Provide the [X, Y] coordinate of the cell's center where the given text is located.  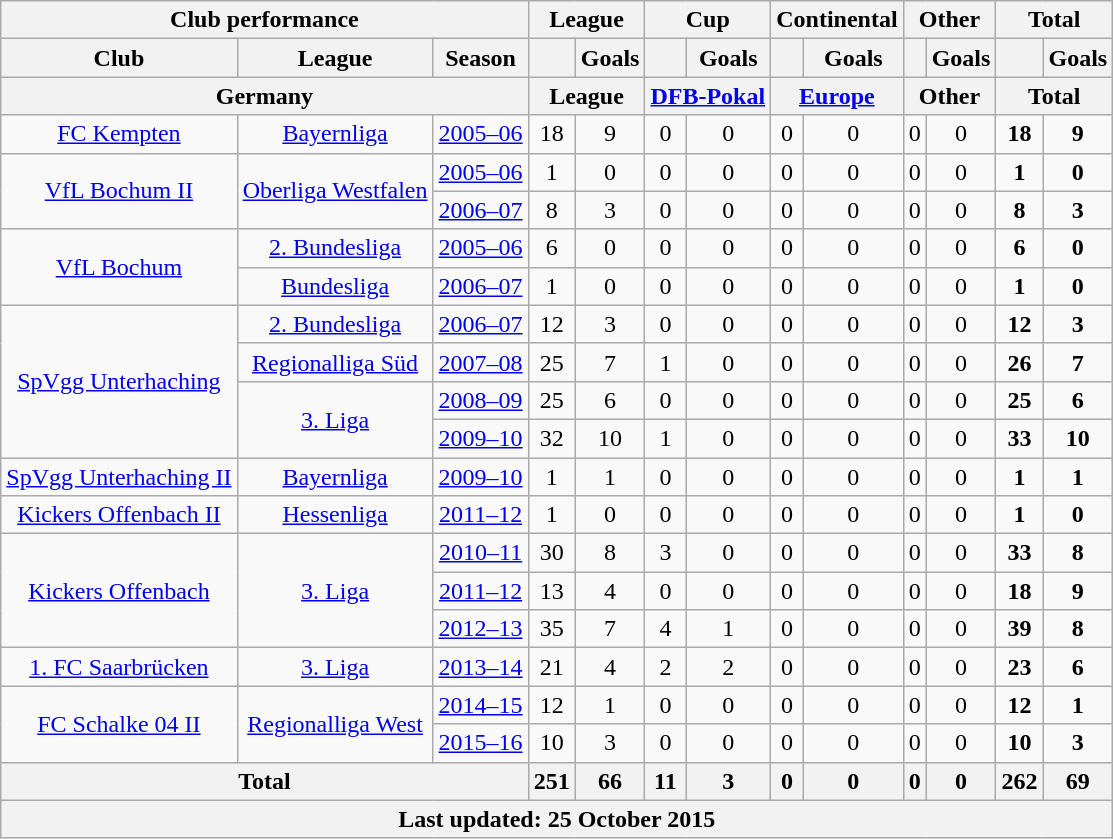
Kickers Offenbach II [119, 515]
66 [610, 781]
DFB-Pokal [708, 96]
Cup [708, 20]
13 [552, 591]
1. FC Saarbrücken [119, 667]
Hessenliga [335, 515]
VfL Bochum II [119, 191]
SpVgg Unterhaching [119, 381]
2008–09 [480, 400]
Regionalliga Süd [335, 362]
Bundesliga [335, 286]
69 [1078, 781]
Continental [837, 20]
23 [1020, 667]
FC Schalke 04 II [119, 724]
2013–14 [480, 667]
FC Kempten [119, 134]
SpVgg Unterhaching II [119, 477]
21 [552, 667]
Kickers Offenbach [119, 591]
26 [1020, 362]
2015–16 [480, 743]
32 [552, 438]
11 [666, 781]
2012–13 [480, 629]
35 [552, 629]
Club performance [264, 20]
Oberliga Westfalen [335, 191]
Last updated: 25 October 2015 [557, 819]
VfL Bochum [119, 267]
251 [552, 781]
2014–15 [480, 705]
Germany [264, 96]
Regionalliga West [335, 724]
2007–08 [480, 362]
262 [1020, 781]
Europe [837, 96]
Club [119, 58]
2010–11 [480, 553]
Season [480, 58]
39 [1020, 629]
30 [552, 553]
